Scan for the cell matching the given text and deliver its (x, y) coordinate at center. 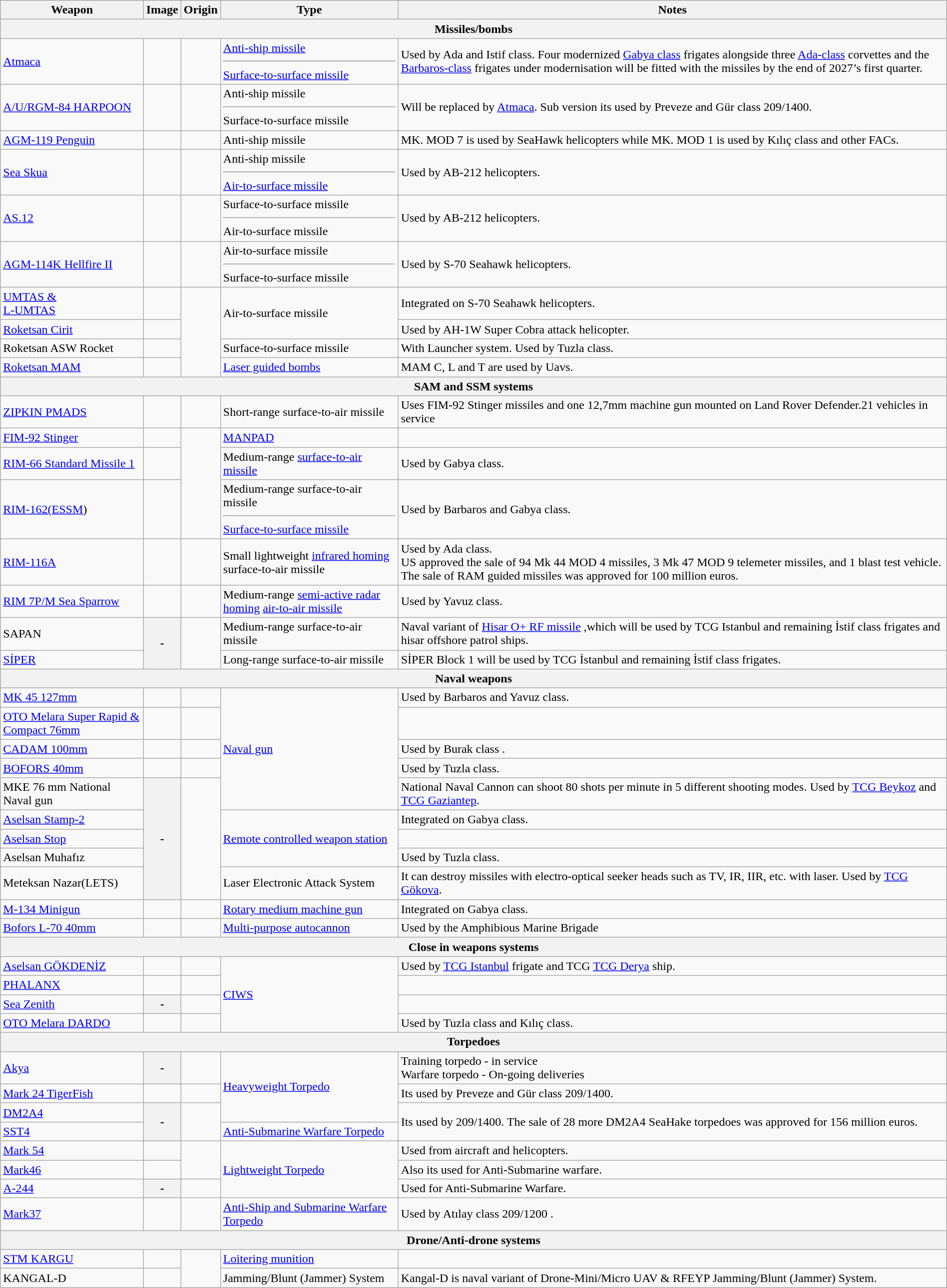
BOFORS 40mm (72, 768)
Image (162, 10)
CADAM 100mm (72, 749)
Surface-to-surface missile (309, 348)
A/U/RGM-84 HARPOON (72, 107)
SAPAN (72, 634)
Aselsan GÖKDENİZ (72, 966)
M-134 Minigun (72, 909)
Lightweight Torpedo (309, 1169)
Used by Yavuz class. (672, 601)
Aselsan Muhafız (72, 858)
Naval variant of Hisar O+ RF missile ,which will be used by TCG Istanbul and remaining İstif class frigates and hisar offshore patrol ships. (672, 634)
Anti-ship missile (309, 140)
SST4 (72, 1131)
DM2A4 (72, 1112)
RIM-116A (72, 562)
PHALANX (72, 985)
Aselsan Stamp-2 (72, 819)
ZIPKIN PMADS (72, 412)
OTO Melara DARDO (72, 1023)
Short-range surface-to-air missile (309, 412)
Bofors L-70 40mm (72, 928)
STM KARGU (72, 1259)
RIM 7P/M Sea Sparrow (72, 601)
AGM-114K Hellfire II (72, 264)
Remote controlled weapon station (309, 838)
SİPER (72, 659)
It can destroy missiles with electro-optical seeker heads such as TV, IR, IIR, etc. with laser. Used by TCG Gökova. (672, 884)
Medium-range surface-to-air missileSurface-to-surface missile (309, 509)
Torpedoes (473, 1042)
Mark 24 TigerFish (72, 1093)
Small lightweight infrared homing surface-to-air missile (309, 562)
Roketsan Cirit (72, 329)
Close in weapons systems (473, 947)
Used by Burak class . (672, 749)
MANPAD (309, 438)
Type (309, 10)
Atmaca (72, 61)
Sea Zenith (72, 1004)
Naval weapons (473, 678)
Laser guided bombs (309, 367)
Surface-to-surface missileAir-to-surface missile (309, 218)
Air-to-surface missile (309, 313)
Air-to-surface missileSurface-to-surface missile (309, 264)
FIM-92 Stinger (72, 438)
Roketsan ASW Rocket (72, 348)
Mark46 (72, 1170)
OTO Melara Super Rapid & Compact 76mm (72, 723)
With Launcher system. Used by Tuzla class. (672, 348)
MK 45 127mm (72, 697)
Sea Skua (72, 172)
AS.12 (72, 218)
Drone/Anti-drone systems (473, 1240)
Training torpedo - in serviceWarfare torpedo - On-going deliveries (672, 1067)
Its used by Preveze and Gür class 209/1400. (672, 1093)
Medium-range semi-active radar homing air-to-air missile (309, 601)
Meteksan Nazar(LETS) (72, 884)
CIWS (309, 994)
Kangal-D is naval variant of Drone-Mini/Micro UAV & RFEYP Jamming/Blunt (Jammer) System. (672, 1278)
RIM-66 Standard Missile 1 (72, 463)
SİPER Block 1 will be used by TCG İstanbul and remaining İstif class frigates. (672, 659)
Used by Atılay class 209/1200 . (672, 1214)
Used by AH-1W Super Cobra attack helicopter. (672, 329)
Weapon (72, 10)
Heavyweight Torpedo (309, 1086)
Naval gun (309, 749)
Multi-purpose autocannon (309, 928)
Long-range surface-to-air missile (309, 659)
Origin (201, 10)
SAM and SSM systems (473, 386)
Used for Anti-Submarine Warfare. (672, 1189)
Uses FIM-92 Stinger missiles and one 12,7mm machine gun mounted on Land Rover Defender.21 vehicles in service (672, 412)
Rotary medium machine gun (309, 909)
Anti-Submarine Warfare Torpedo (309, 1131)
Anti-Ship and Submarine Warfare Torpedo (309, 1214)
National Naval Cannon can shoot 80 shots per minute in 5 different shooting modes. Used by TCG Beykoz and TCG Gaziantep. (672, 794)
AGM-119 Penguin (72, 140)
Its used by 209/1400. The sale of 28 more DM2A4 SeaHake torpedoes was approved for 156 million euros. (672, 1122)
MKE 76 mm National Naval gun (72, 794)
Roketsan MAM (72, 367)
Mark 54 (72, 1150)
Akya (72, 1067)
MK. MOD 7 is used by SeaHawk helicopters while MK. MOD 1 is used by Kılıç class and other FACs. (672, 140)
Used from aircraft and helicopters. (672, 1150)
Used by the Amphibious Marine Brigade (672, 928)
Used by S-70 Seahawk helicopters. (672, 264)
A-244 (72, 1189)
Integrated on S-70 Seahawk helicopters. (672, 304)
Also its used for Anti-Submarine warfare. (672, 1170)
MAM C, L and T are used by Uavs. (672, 367)
Used by TCG Istanbul frigate and TCG TCG Derya ship. (672, 966)
RIM-162(ESSM) (72, 509)
UMTAS &L-UMTAS (72, 304)
KANGAL-D (72, 1278)
Used by Tuzla class and Kılıç class. (672, 1023)
Used by Gabya class. (672, 463)
Used by Barbaros and Yavuz class. (672, 697)
Loitering munition (309, 1259)
Notes (672, 10)
Jamming/Blunt (Jammer) System (309, 1278)
Will be replaced by Atmaca. Sub version its used by Preveze and Gür class 209/1400. (672, 107)
Laser Electronic Attack System (309, 884)
Mark37 (72, 1214)
Aselsan Stop (72, 838)
Anti-ship missileAir-to-surface missile (309, 172)
Used by Barbaros and Gabya class. (672, 509)
Missiles/bombs (473, 29)
